Detect which cell encompasses the target text, then output its (x, y) center coordinate. 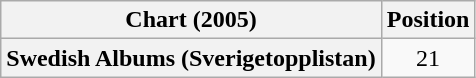
21 (428, 58)
Position (428, 20)
Chart (2005) (191, 20)
Swedish Albums (Sverigetopplistan) (191, 58)
